Pinpoint the cell where the given text exists, returning its [x, y] midpoint coordinate. 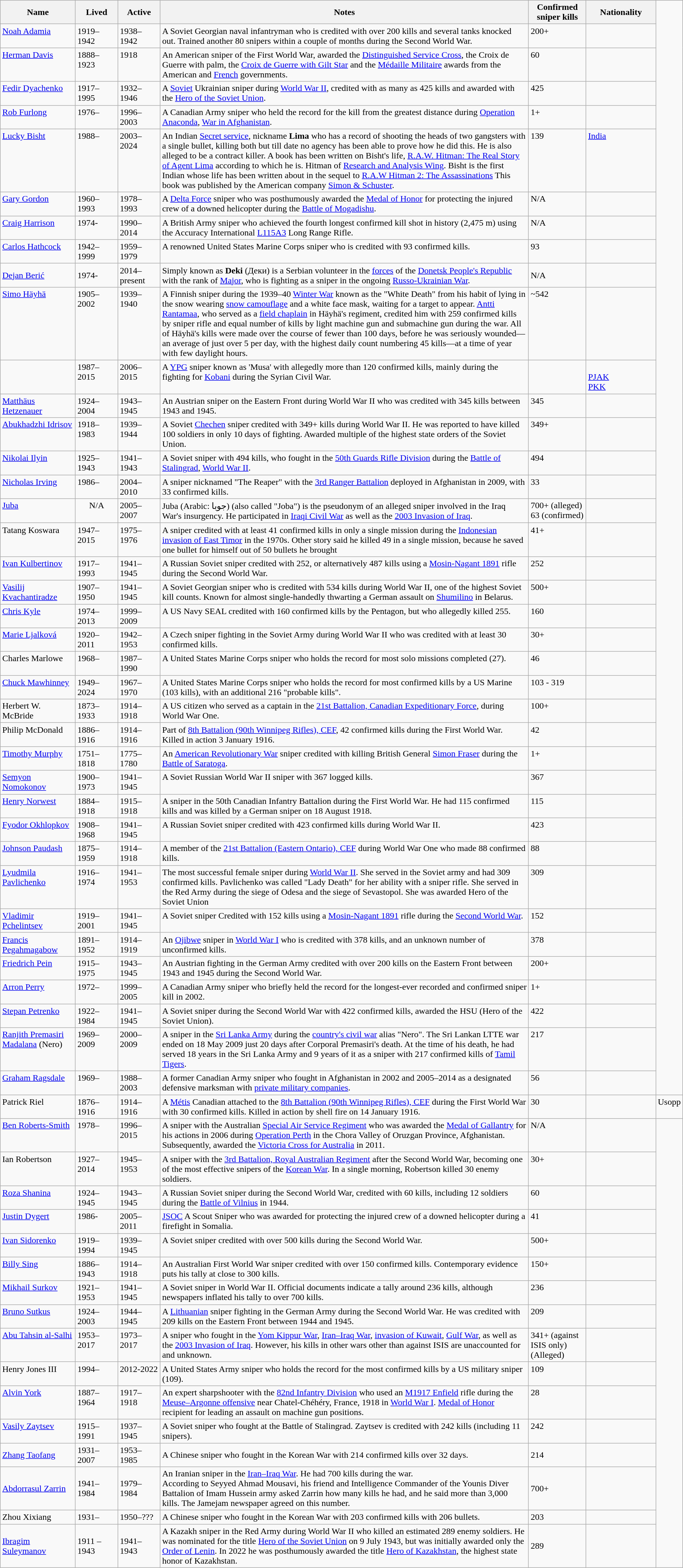
42 [557, 735]
Nicholas Irving [38, 487]
1975–1976 [139, 540]
1950–??? [139, 1517]
Chris Kyle [38, 616]
Herbert W. McBride [38, 711]
1884–1918 [97, 806]
Johnson Paudash [38, 854]
Lived [97, 12]
1978– [97, 1135]
494 [557, 463]
1953–2017 [97, 1345]
1931–2007 [97, 1454]
1990–2014 [139, 228]
A Soviet sniper with 494 kills, who fought in the 50th Guards Rifle Division during the Battle of Stalingrad, World War II. [344, 463]
PJAK PKK [621, 377]
28 [557, 1402]
1900–1973 [97, 782]
Vladimir Pchelintsev [38, 921]
A YPG sniper known as 'Musa' with allegedly more than 120 confirmed kills, mainly during the fighting for Kobani during the Syrian Civil War. [344, 377]
A US Navy SEAL credited with 160 confirmed kills by the Pentagon, but who allegedly killed 255. [344, 616]
93 [557, 251]
1969–2009 [97, 1049]
1911 – 1943 [97, 1546]
252 [557, 568]
Henry Jones III [38, 1373]
Marie Ljalková [38, 640]
30 [557, 1107]
A Soviet sniper Credited with 152 kills using a Mosin-Nagant 1891 rifle during the Second World War. [344, 921]
1915–1918 [139, 806]
1986– [97, 487]
A Canadian Army sniper who briefly held the record for the longest-ever recorded and confirmed sniper kill in 2002. [344, 992]
1973–2017 [139, 1345]
1873–1933 [97, 711]
1920–2011 [97, 640]
33 [557, 487]
1969– [97, 1083]
A Russian Soviet sniper credited with 423 confirmed kills during World War II. [344, 829]
41 [557, 1222]
Timothy Murphy [38, 759]
Part of 8th Battalion (90th Winnipeg Rifles), CEF, 42 confirmed kills during the First World War. Killed in action 3 January 1916. [344, 735]
1919–1942 [97, 36]
1942–1953 [139, 640]
A sniper nicknamed "The Reaper" with the 3rd Ranger Battalion deployed in Afghanistan in 2009, with 33 confirmed kills. [344, 487]
1939–1944 [139, 434]
1996–2003 [139, 117]
109 [557, 1373]
425 [557, 93]
1986- [97, 1222]
Alvin York [38, 1402]
Bruno Sutkus [38, 1316]
1942–1999 [97, 251]
Dejan Berić [38, 275]
1931– [97, 1517]
A Russian Soviet sniper credited with 252, or alternatively 487 kills using a Mosin-Nagant 1891 rifle during the Second World War. [344, 568]
56 [557, 1083]
100+ [557, 711]
2005–2011 [139, 1222]
1918–1983 [97, 434]
A Chinese sniper who fought in the Korean War with 214 confirmed kills over 32 days. [344, 1454]
2004–2010 [139, 487]
1924–2003 [97, 1316]
An Ojibwe sniper in World War I who is credited with 378 kills, and an unknown number of unconfirmed kills. [344, 944]
Charles Marlowe [38, 664]
1979–1984 [139, 1489]
Justin Dygert [38, 1222]
A Russian Soviet sniper during the Second World War, credited with 60 kills, including 12 soldiers during the Battle of Vilnius in 1944. [344, 1197]
1976– [97, 117]
Juba [38, 511]
Francis Pegahmagabow [38, 944]
A Soviet sniper during the Second World War with 422 confirmed kills, awarded the HSU (Hero of the Soviet Union). [344, 1016]
1919–2001 [97, 921]
349+ [557, 434]
Nikolai Ilyin [38, 463]
115 [557, 806]
Vasily Zaytsev [38, 1431]
Nationality [621, 12]
Zhou Xixiang [38, 1517]
209 [557, 1316]
A US citizen who served as a captain in the 21st Battalion, Canadian Expeditionary Force, during World War One. [344, 711]
Name [38, 12]
1917–1995 [97, 93]
India [621, 161]
1775–1780 [139, 759]
160 [557, 616]
Philip McDonald [38, 735]
1915–1991 [97, 1431]
Ivan Kulbertinov [38, 568]
1999–2009 [139, 616]
423 [557, 829]
1917–1918 [139, 1402]
289 [557, 1546]
1875–1959 [97, 854]
Lyudmila Pavlichenko [38, 887]
A former Canadian Army sniper who fought in Afghanistan in 2002 and 2005–2014 as a designated defensive marksman with private military companies. [344, 1083]
Notes [344, 12]
1987–1990 [139, 664]
345 [557, 405]
1907–1950 [97, 592]
An Austrian sniper on the Eastern Front during World War II who was credited with 345 kills between 1943 and 1945. [344, 405]
1974–2013 [97, 616]
236 [557, 1292]
Roza Shanina [38, 1197]
1924–1945 [97, 1197]
1947–2015 [97, 540]
JSOC A Scout Sniper who was awarded for protecting the injured crew of a downed helicopter during a firefight in Somalia. [344, 1222]
Billy Sing [38, 1269]
1941–1984 [97, 1489]
A Soviet Russian World War II sniper with 367 logged kills. [344, 782]
Matthäus Hetzenauer [38, 405]
41+ [557, 540]
Carlos Hathcock [38, 251]
Fyodor Okhlopkov [38, 829]
Stepan Petrenko [38, 1016]
1949–2024 [97, 687]
Graham Ragsdale [38, 1083]
Henry Norwest [38, 806]
Friedrich Pein [38, 968]
Usopp [669, 1107]
2014–present [139, 275]
A Soviet sniper credited with over 500 kills during the Second World War. [344, 1245]
Rob Furlong [38, 117]
2005–2007 [139, 511]
2003–2024 [139, 161]
217 [557, 1049]
1967–1970 [139, 687]
1988– [97, 161]
Fedir Dyachenko [38, 93]
367 [557, 782]
Craig Harrison [38, 228]
1915–1975 [97, 968]
422 [557, 1016]
An Australian First World War sniper credited with over 150 confirmed kills. Contemporary evidence puts his tally at close to 300 kills. [344, 1269]
Abu Tahsin al-Salhi [38, 1345]
Ibragim Suleymanov [38, 1546]
1888–1923 [97, 65]
A United States Marine Corps sniper who holds the record for most solo missions completed (27). [344, 664]
1939–1945 [139, 1245]
Ranjith Premasiri Madalana (Nero) [38, 1049]
88 [557, 854]
1905–2002 [97, 323]
Abukhadzhi Idrisov [38, 434]
1886–1943 [97, 1269]
1953–1985 [139, 1454]
Confirmedsniper kills [557, 12]
A Soviet sniper who fought at the Battle of Stalingrad. Zaytsev is credited with 242 kills (including 11 snipers). [344, 1431]
700+ [557, 1489]
1916–1974 [97, 887]
A renowned United States Marine Corps sniper who is credited with 93 confirmed kills. [344, 251]
1972– [97, 992]
103 - 319 [557, 687]
Patrick Riel [38, 1107]
1751–1818 [97, 759]
700+ (alleged)63 (confirmed) [557, 511]
A Canadian Army sniper who held the record for the kill from the greatest distance during Operation Anaconda, War in Afghanistan. [344, 117]
1987–2015 [97, 377]
1978–1993 [139, 204]
1917–1993 [97, 568]
1959–1979 [139, 251]
Ian Robertson [38, 1169]
Vasilij Kvachantiradze [38, 592]
1927–2014 [97, 1169]
1941–1953 [139, 887]
An Austrian fighting in the German Army credited with over 200 kills on the Eastern Front between 1943 and 1945 during the Second World War. [344, 968]
1944–1945 [139, 1316]
1937–1945 [139, 1431]
Simo Häyhä [38, 323]
203 [557, 1517]
Active [139, 12]
An American Revolutionary War sniper credited with killing British General Simon Fraser during the Battle of Saratoga. [344, 759]
1960–1993 [97, 204]
Mikhail Surkov [38, 1292]
139 [557, 161]
Abdorrasul Zarrin [38, 1489]
214 [557, 1454]
1924–2004 [97, 405]
Herman Davis [38, 65]
242 [557, 1431]
A Soviet Ukrainian sniper during World War II, credited with as many as 425 kills and awarded with the Hero of the Soviet Union. [344, 93]
1876–1916 [97, 1107]
1938–1942 [139, 36]
1988–2003 [139, 1083]
1908–1968 [97, 829]
Noah Adamia [38, 36]
1922–1984 [97, 1016]
2000–2009 [139, 1049]
1945–1953 [139, 1169]
152 [557, 921]
1918 [139, 65]
Semyon Nomokonov [38, 782]
A United States Army sniper who holds the record for the most confirmed kills by a US military sniper (109). [344, 1373]
46 [557, 664]
Chuck Mawhinney [38, 687]
Ivan Sidorenko [38, 1245]
1999–2005 [139, 992]
Arron Perry [38, 992]
A member of the 21st Battalion (Eastern Ontario), CEF during World War One who made 88 confirmed kills. [344, 854]
1925–1943 [97, 463]
1939–1940 [139, 323]
1914–1919 [139, 944]
2012-2022 [139, 1373]
1919–1994 [97, 1245]
1887–1964 [97, 1402]
309 [557, 887]
~542 [557, 323]
1891–1952 [97, 944]
1886–1916 [97, 735]
1921–1953 [97, 1292]
1996–2015 [139, 1135]
A Soviet sniper in World War II. Official documents indicate a tally around 236 kills, although newspapers inflated his tally to over 700 kills. [344, 1292]
Gary Gordon [38, 204]
1994– [97, 1373]
Zhang Taofang [38, 1454]
Tatang Koswara [38, 540]
378 [557, 944]
A Chinese sniper who fought in the Korean War with 203 confirmed kills with 206 bullets. [344, 1517]
A Czech sniper fighting in the Soviet Army during World War II who was credited with at least 30 confirmed kills. [344, 640]
Ben Roberts-Smith [38, 1135]
1968– [97, 664]
150+ [557, 1269]
2006–2015 [139, 377]
Lucky Bisht [38, 161]
1932–1946 [139, 93]
341+ (against ISIS only) (Alleged) [557, 1345]
